Locate the cell with the specified text and output its (X, Y) center coordinate. 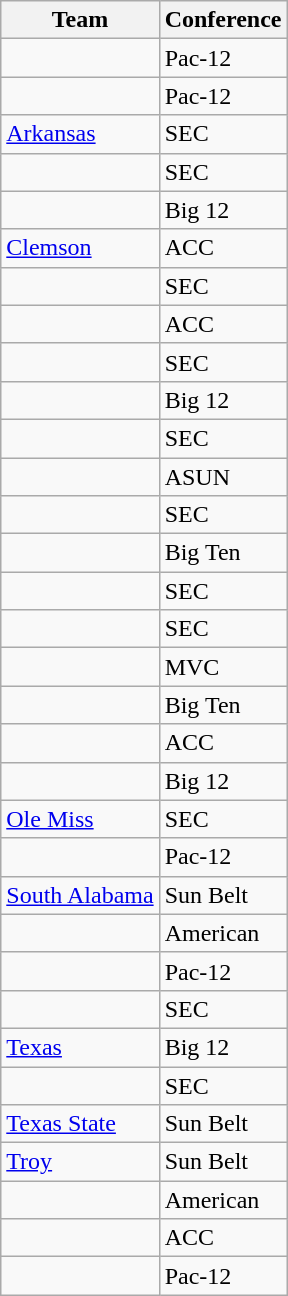
ASUN (223, 477)
Troy (80, 1162)
Texas State (80, 1124)
South Alabama (80, 895)
Team (80, 20)
Texas (80, 1047)
Arkansas (80, 134)
Conference (223, 20)
Clemson (80, 248)
Ole Miss (80, 819)
MVC (223, 667)
